Provide the [X, Y] coordinate of the cell's center where the given text is located.  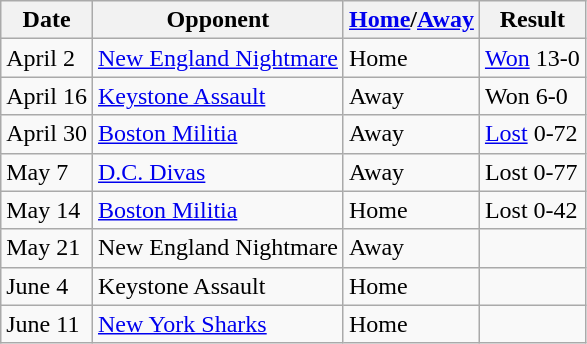
New York Sharks [218, 324]
Won 6-0 [532, 96]
Result [532, 20]
May 21 [47, 248]
Home/Away [411, 20]
June 11 [47, 324]
April 16 [47, 96]
April 30 [47, 134]
June 4 [47, 286]
Lost 0-77 [532, 172]
Date [47, 20]
Lost 0-42 [532, 210]
May 14 [47, 210]
Won 13-0 [532, 58]
D.C. Divas [218, 172]
May 7 [47, 172]
April 2 [47, 58]
Opponent [218, 20]
Lost 0-72 [532, 134]
